Output the (x, y) coordinate of the center of the cell containing the given text.  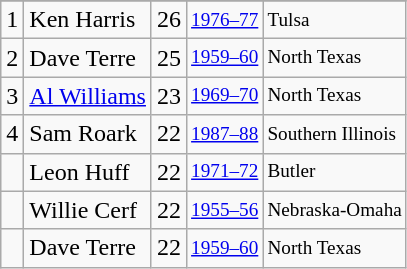
1969–70 (225, 96)
25 (168, 58)
Al Williams (88, 96)
Butler (334, 172)
1 (12, 20)
26 (168, 20)
Ken Harris (88, 20)
Southern Illinois (334, 134)
1955–56 (225, 210)
Sam Roark (88, 134)
1976–77 (225, 20)
Willie Cerf (88, 210)
Leon Huff (88, 172)
23 (168, 96)
3 (12, 96)
2 (12, 58)
Nebraska-Omaha (334, 210)
4 (12, 134)
1971–72 (225, 172)
1987–88 (225, 134)
Tulsa (334, 20)
